Return the [x, y] coordinate for the center point of the cell that contains the specified text.  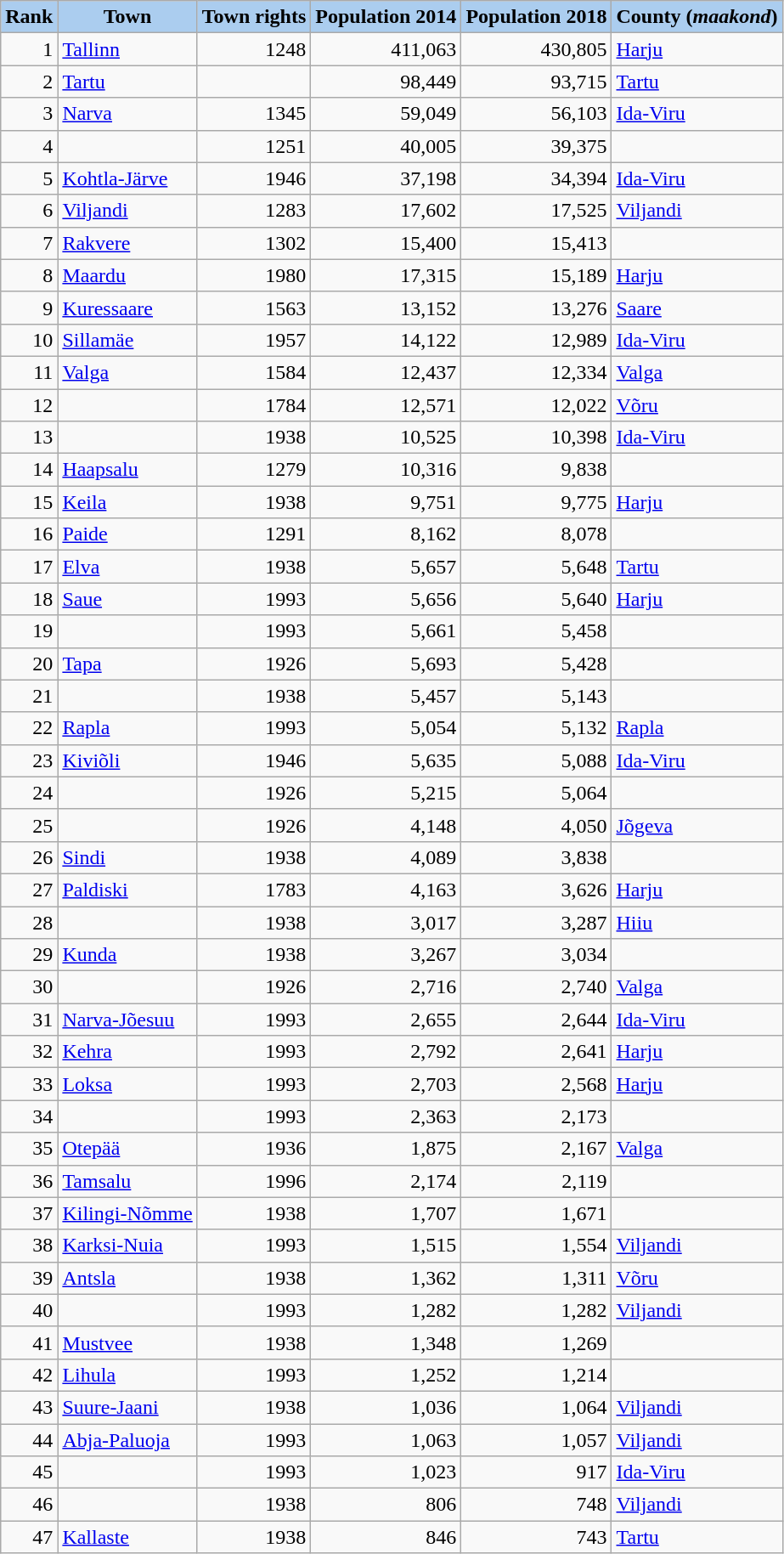
5,215 [386, 793]
9,775 [537, 502]
10,525 [386, 438]
15,413 [537, 243]
5,088 [537, 760]
5,143 [537, 696]
38 [29, 1246]
2 [29, 82]
1,252 [386, 1375]
Hiiu [697, 922]
Population 2014 [386, 17]
1,515 [386, 1246]
Antsla [127, 1278]
Paide [127, 534]
1,023 [386, 1472]
411,063 [386, 49]
12,437 [386, 372]
23 [29, 760]
Sindi [127, 857]
Kehra [127, 1052]
Saare [697, 308]
1302 [254, 243]
Kallaste [127, 1537]
5,657 [386, 567]
1345 [254, 114]
11 [29, 372]
37,198 [386, 178]
917 [537, 1472]
Kohtla-Järve [127, 178]
20 [29, 664]
22 [29, 728]
Maardu [127, 275]
3,017 [386, 922]
1783 [254, 890]
17,525 [537, 211]
2,655 [386, 1020]
16 [29, 534]
29 [29, 955]
35 [29, 1149]
3,034 [537, 955]
1,057 [537, 1440]
430,805 [537, 49]
40 [29, 1310]
45 [29, 1472]
43 [29, 1407]
2,568 [537, 1084]
Loksa [127, 1084]
44 [29, 1440]
1,063 [386, 1440]
47 [29, 1537]
12,022 [537, 405]
26 [29, 857]
8 [29, 275]
5,458 [537, 631]
Elva [127, 567]
5,457 [386, 696]
5,648 [537, 567]
4,148 [386, 825]
8,078 [537, 534]
13,276 [537, 308]
17 [29, 567]
2,174 [386, 1181]
1,554 [537, 1246]
14 [29, 470]
1251 [254, 146]
32 [29, 1052]
Kilingi-Nõmme [127, 1213]
39 [29, 1278]
Otepää [127, 1149]
19 [29, 631]
Narva [127, 114]
12,334 [537, 372]
3,267 [386, 955]
1980 [254, 275]
15,400 [386, 243]
17,602 [386, 211]
3,626 [537, 890]
Jõgeva [697, 825]
9,751 [386, 502]
14,122 [386, 340]
1,064 [537, 1407]
2,792 [386, 1052]
1996 [254, 1181]
Lihula [127, 1375]
42 [29, 1375]
Sillamäe [127, 340]
31 [29, 1020]
2,740 [537, 987]
Kunda [127, 955]
1,348 [386, 1342]
4 [29, 146]
5,661 [386, 631]
1,269 [537, 1342]
3 [29, 114]
12 [29, 405]
Mustvee [127, 1342]
County (maakond) [697, 17]
Tapa [127, 664]
Population 2018 [537, 17]
27 [29, 890]
7 [29, 243]
1,671 [537, 1213]
40,005 [386, 146]
Abja-Paluoja [127, 1440]
1283 [254, 211]
5,132 [537, 728]
5,428 [537, 664]
Keila [127, 502]
46 [29, 1505]
5 [29, 178]
1784 [254, 405]
Paldiski [127, 890]
743 [537, 1537]
13,152 [386, 308]
1291 [254, 534]
21 [29, 696]
59,049 [386, 114]
5,054 [386, 728]
1 [29, 49]
Narva-Jõesuu [127, 1020]
2,173 [537, 1116]
28 [29, 922]
18 [29, 599]
34 [29, 1116]
Saue [127, 599]
2,703 [386, 1084]
1248 [254, 49]
5,656 [386, 599]
1957 [254, 340]
8,162 [386, 534]
9,838 [537, 470]
93,715 [537, 82]
846 [386, 1537]
2,644 [537, 1020]
Town [127, 17]
Kiviõli [127, 760]
34,394 [537, 178]
4,089 [386, 857]
56,103 [537, 114]
10 [29, 340]
1,036 [386, 1407]
6 [29, 211]
3,287 [537, 922]
1,707 [386, 1213]
Suure-Jaani [127, 1407]
1,311 [537, 1278]
1,362 [386, 1278]
2,119 [537, 1181]
37 [29, 1213]
98,449 [386, 82]
2,167 [537, 1149]
Kuressaare [127, 308]
12,989 [537, 340]
Haapsalu [127, 470]
36 [29, 1181]
25 [29, 825]
15 [29, 502]
13 [29, 438]
2,363 [386, 1116]
748 [537, 1505]
806 [386, 1505]
1,875 [386, 1149]
1584 [254, 372]
4,050 [537, 825]
41 [29, 1342]
33 [29, 1084]
39,375 [537, 146]
2,716 [386, 987]
2,641 [537, 1052]
5,635 [386, 760]
Tamsalu [127, 1181]
Karksi-Nuia [127, 1246]
10,316 [386, 470]
5,693 [386, 664]
1936 [254, 1149]
4,163 [386, 890]
15,189 [537, 275]
3,838 [537, 857]
5,064 [537, 793]
17,315 [386, 275]
12,571 [386, 405]
30 [29, 987]
Tallinn [127, 49]
5,640 [537, 599]
10,398 [537, 438]
9 [29, 308]
24 [29, 793]
1279 [254, 470]
Rakvere [127, 243]
1,214 [537, 1375]
Rank [29, 17]
Town rights [254, 17]
1563 [254, 308]
